Return (X, Y) of the center of cell containing provided text 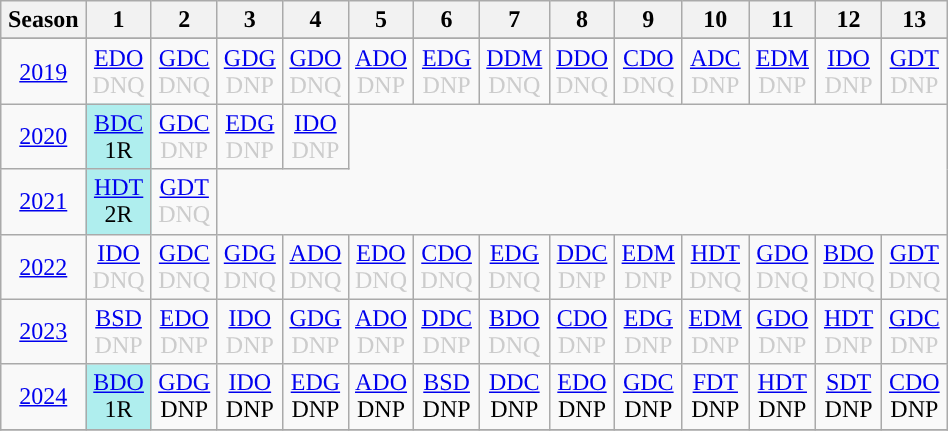
6 (447, 20)
GDODNP (782, 332)
SDTDNP (849, 396)
EDGDNQ (514, 266)
2021 (44, 202)
2023 (44, 332)
Season (44, 20)
2020 (44, 136)
GDTDNP (914, 72)
HDT2R (119, 202)
3 (250, 20)
2022 (44, 266)
HDTDNQ (716, 266)
FDTDNP (716, 396)
2 (184, 20)
4 (316, 20)
8 (582, 20)
DDODNQ (582, 72)
11 (782, 20)
12 (849, 20)
IDODNQ (119, 266)
BDC1R (119, 136)
2019 (44, 72)
DDMDNQ (514, 72)
5 (381, 20)
1 (119, 20)
9 (648, 20)
2024 (44, 396)
ADODNQ (316, 266)
ADCDNP (716, 72)
13 (914, 20)
GDGDNQ (250, 266)
10 (716, 20)
BDO1R (119, 396)
7 (514, 20)
